Scan for the cell matching the given text and deliver its (X, Y) coordinate at center. 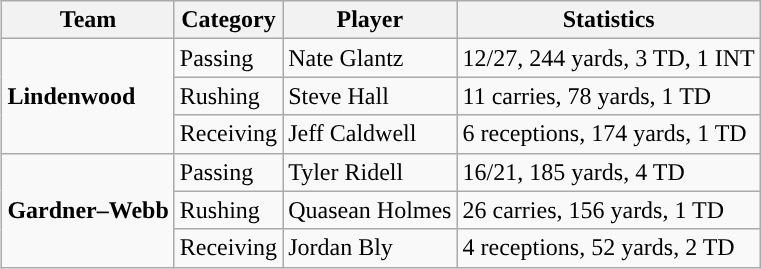
Tyler Ridell (370, 172)
Steve Hall (370, 96)
Nate Glantz (370, 58)
Category (228, 20)
Gardner–Webb (88, 210)
Team (88, 20)
11 carries, 78 yards, 1 TD (608, 96)
Jordan Bly (370, 248)
Statistics (608, 20)
26 carries, 156 yards, 1 TD (608, 210)
Lindenwood (88, 96)
4 receptions, 52 yards, 2 TD (608, 248)
Player (370, 20)
6 receptions, 174 yards, 1 TD (608, 134)
12/27, 244 yards, 3 TD, 1 INT (608, 58)
16/21, 185 yards, 4 TD (608, 172)
Quasean Holmes (370, 210)
Jeff Caldwell (370, 134)
